Extract the (X, Y) coordinate from the center of the cell holding the provided text.  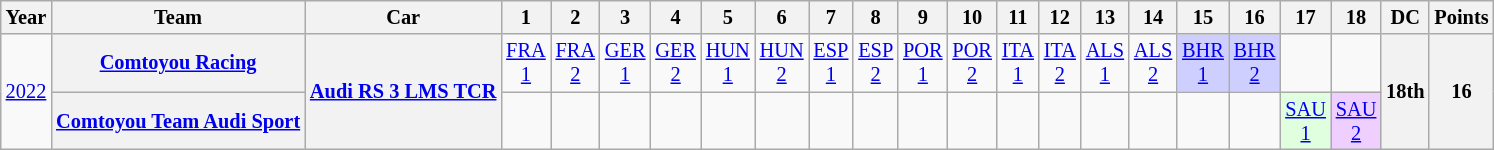
2 (576, 17)
7 (830, 17)
13 (1105, 17)
10 (972, 17)
3 (625, 17)
SAU2 (1356, 121)
1 (526, 17)
ESP2 (876, 63)
HUN1 (728, 63)
5 (728, 17)
12 (1060, 17)
BHR2 (1255, 63)
POR2 (972, 63)
BHR1 (1203, 63)
6 (782, 17)
15 (1203, 17)
17 (1305, 17)
Points (1461, 17)
ITA2 (1060, 63)
Comtoyou Racing (178, 63)
Team (178, 17)
Year (26, 17)
DC (1405, 17)
Car (403, 17)
HUN2 (782, 63)
FRA2 (576, 63)
11 (1018, 17)
FRA1 (526, 63)
SAU1 (1305, 121)
ESP1 (830, 63)
ALS1 (1105, 63)
2022 (26, 92)
GER1 (625, 63)
8 (876, 17)
14 (1153, 17)
Comtoyou Team Audi Sport (178, 121)
ALS2 (1153, 63)
18 (1356, 17)
GER2 (675, 63)
18th (1405, 92)
9 (922, 17)
ITA1 (1018, 63)
POR1 (922, 63)
4 (675, 17)
Audi RS 3 LMS TCR (403, 92)
